Extract the [x, y] coordinate from the center of the cell holding the provided text.  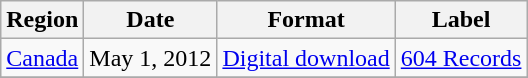
604 Records [461, 58]
May 1, 2012 [150, 58]
Canada [42, 58]
Date [150, 20]
Format [306, 20]
Digital download [306, 58]
Region [42, 20]
Label [461, 20]
